Find where the given text appears and provide that cell's center as [x, y] coordinate. 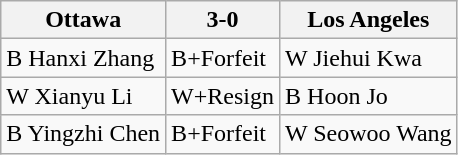
Los Angeles [369, 20]
B Hanxi Zhang [84, 58]
W+Resign [223, 96]
Ottawa [84, 20]
W Jiehui Kwa [369, 58]
W Seowoo Wang [369, 134]
B Hoon Jo [369, 96]
B Yingzhi Chen [84, 134]
W Xianyu Li [84, 96]
3-0 [223, 20]
